Return the [x, y] coordinate for the center point of the cell that contains the specified text.  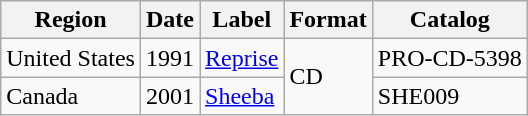
1991 [170, 58]
2001 [170, 96]
Date [170, 20]
Canada [71, 96]
Label [242, 20]
United States [71, 58]
Region [71, 20]
SHE009 [450, 96]
PRO-CD-5398 [450, 58]
Catalog [450, 20]
Format [328, 20]
Sheeba [242, 96]
CD [328, 77]
Reprise [242, 58]
